Return (X, Y) of the center of cell containing provided text 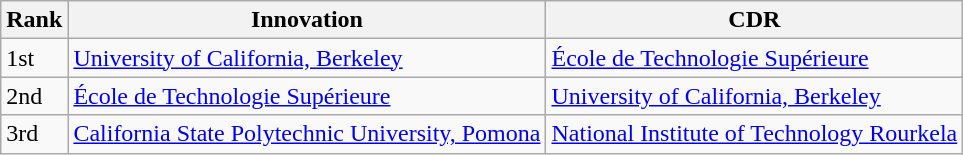
3rd (34, 134)
1st (34, 58)
CDR (754, 20)
2nd (34, 96)
National Institute of Technology Rourkela (754, 134)
Rank (34, 20)
Innovation (307, 20)
California State Polytechnic University, Pomona (307, 134)
